From the cell containing the given text, extract its center point as (x, y) coordinate. 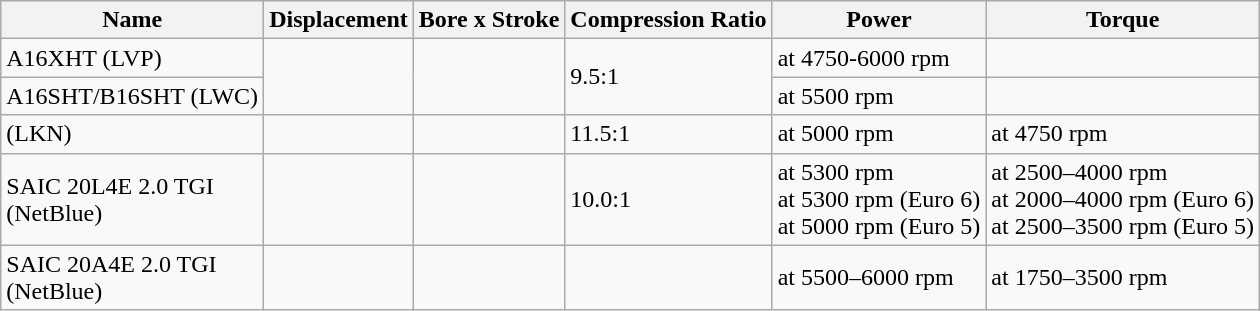
Torque (1123, 20)
9.5:1 (668, 77)
Power (879, 20)
SAIC 20L4E 2.0 TGI (NetBlue) (132, 199)
A16SHT/B16SHT (LWC) (132, 96)
at 5000 rpm (879, 134)
at 2500–4000 rpm at 2000–4000 rpm (Euro 6) at 2500–3500 rpm (Euro 5) (1123, 199)
Name (132, 20)
at 1750–3500 rpm (1123, 278)
at 5300 rpm at 5300 rpm (Euro 6) at 5000 rpm (Euro 5) (879, 199)
11.5:1 (668, 134)
at 4750 rpm (1123, 134)
10.0:1 (668, 199)
Displacement (339, 20)
Bore x Stroke (489, 20)
at 5500–6000 rpm (879, 278)
SAIC 20A4E 2.0 TGI (NetBlue) (132, 278)
at 4750-6000 rpm (879, 58)
Compression Ratio (668, 20)
A16XHT (LVP) (132, 58)
at 5500 rpm (879, 96)
(LKN) (132, 134)
